Return the (x, y) coordinate for the center point of the cell that contains the specified text.  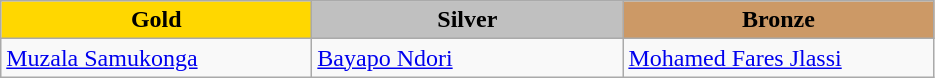
Gold (156, 20)
Muzala Samukonga (156, 58)
Bayapo Ndori (468, 58)
Silver (468, 20)
Bronze (778, 20)
Mohamed Fares Jlassi (778, 58)
